Search for the cell housing the specified text and yield its (X, Y) center coordinate. 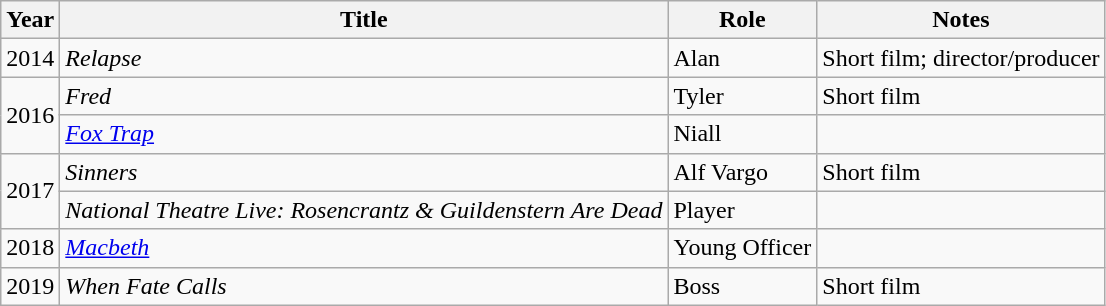
2019 (30, 286)
Fred (364, 96)
Short film; director/producer (961, 58)
Young Officer (742, 248)
Title (364, 20)
2014 (30, 58)
Relapse (364, 58)
Niall (742, 134)
2016 (30, 115)
Boss (742, 286)
When Fate Calls (364, 286)
2017 (30, 191)
Player (742, 210)
Role (742, 20)
Tyler (742, 96)
2018 (30, 248)
Macbeth (364, 248)
Year (30, 20)
Alf Vargo (742, 172)
Sinners (364, 172)
Alan (742, 58)
Notes (961, 20)
National Theatre Live: Rosencrantz & Guildenstern Are Dead (364, 210)
Fox Trap (364, 134)
